Pinpoint the cell where the given text exists, returning its [x, y] midpoint coordinate. 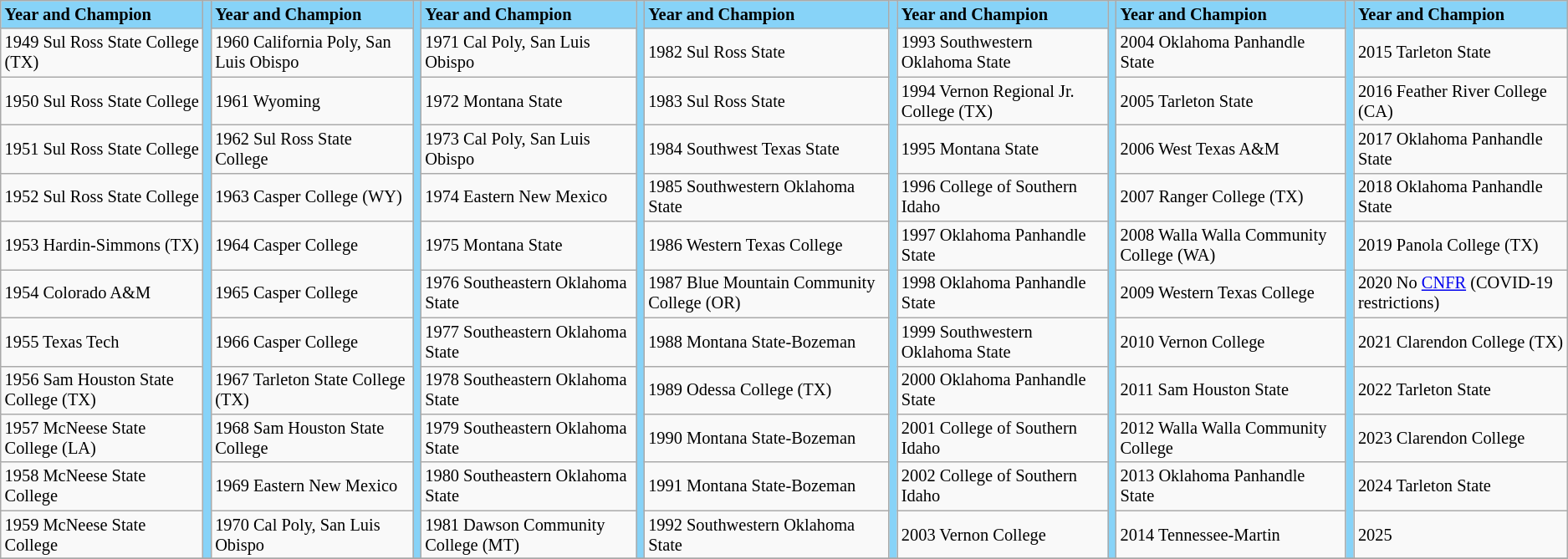
1970 Cal Poly, San Luis Obispo [311, 535]
2019 Panola College (TX) [1461, 246]
1959 McNeese State College [102, 535]
2003 Vernon College [1003, 535]
1994 Vernon Regional Jr. College (TX) [1003, 101]
1988 Montana State-Bozeman [766, 342]
1972 Montana State [529, 101]
2012 Walla Walla Community College [1231, 438]
1983 Sul Ross State [766, 101]
2023 Clarendon College [1461, 438]
1998 Oklahoma Panhandle State [1003, 293]
1955 Texas Tech [102, 342]
2002 College of Southern Idaho [1003, 486]
1949 Sul Ross State College (TX) [102, 53]
2001 College of Southern Idaho [1003, 438]
2025 [1461, 535]
2010 Vernon College [1231, 342]
2022 Tarleton State [1461, 390]
2004 Oklahoma Panhandle State [1231, 53]
1971 Cal Poly, San Luis Obispo [529, 53]
2008 Walla Walla Community College (WA) [1231, 246]
2018 Oklahoma Panhandle State [1461, 197]
1990 Montana State-Bozeman [766, 438]
1953 Hardin-Simmons (TX) [102, 246]
1982 Sul Ross State [766, 53]
1963 Casper College (WY) [311, 197]
1989 Odessa College (TX) [766, 390]
1987 Blue Mountain Community College (OR) [766, 293]
1976 Southeastern Oklahoma State [529, 293]
2009 Western Texas College [1231, 293]
1965 Casper College [311, 293]
1954 Colorado A&M [102, 293]
1978 Southeastern Oklahoma State [529, 390]
1992 Southwestern Oklahoma State [766, 535]
2011 Sam Houston State [1231, 390]
1993 Southwestern Oklahoma State [1003, 53]
1980 Southeastern Oklahoma State [529, 486]
1977 Southeastern Oklahoma State [529, 342]
1985 Southwestern Oklahoma State [766, 197]
1957 McNeese State College (LA) [102, 438]
1984 Southwest Texas State [766, 149]
1979 Southeastern Oklahoma State [529, 438]
1966 Casper College [311, 342]
1974 Eastern New Mexico [529, 197]
2014 Tennessee-Martin [1231, 535]
1996 College of Southern Idaho [1003, 197]
1991 Montana State-Bozeman [766, 486]
2020 No CNFR (COVID-19 restrictions) [1461, 293]
1999 Southwestern Oklahoma State [1003, 342]
1995 Montana State [1003, 149]
2024 Tarleton State [1461, 486]
1981 Dawson Community College (MT) [529, 535]
2013 Oklahoma Panhandle State [1231, 486]
1975 Montana State [529, 246]
1950 Sul Ross State College [102, 101]
1958 McNeese State College [102, 486]
1967 Tarleton State College (TX) [311, 390]
2006 West Texas A&M [1231, 149]
1962 Sul Ross State College [311, 149]
2015 Tarleton State [1461, 53]
1952 Sul Ross State College [102, 197]
2016 Feather River College (CA) [1461, 101]
1956 Sam Houston State College (TX) [102, 390]
1964 Casper College [311, 246]
1961 Wyoming [311, 101]
1951 Sul Ross State College [102, 149]
1968 Sam Houston State College [311, 438]
1960 California Poly, San Luis Obispo [311, 53]
1969 Eastern New Mexico [311, 486]
2017 Oklahoma Panhandle State [1461, 149]
2021 Clarendon College (TX) [1461, 342]
1973 Cal Poly, San Luis Obispo [529, 149]
1997 Oklahoma Panhandle State [1003, 246]
2007 Ranger College (TX) [1231, 197]
1986 Western Texas College [766, 246]
2000 Oklahoma Panhandle State [1003, 390]
2005 Tarleton State [1231, 101]
